From the cell containing the given text, extract its center point as (x, y) coordinate. 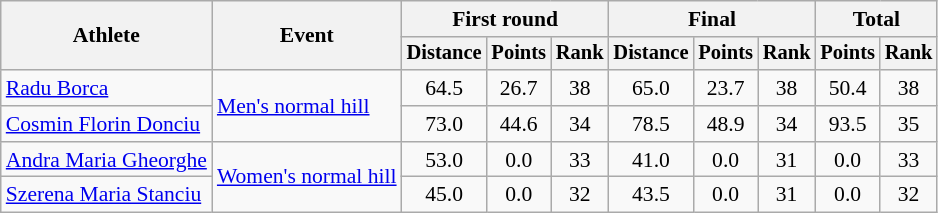
23.7 (725, 88)
Men's normal hill (307, 106)
50.4 (847, 88)
44.6 (519, 124)
64.5 (444, 88)
53.0 (444, 160)
35 (909, 124)
Total (876, 19)
73.0 (444, 124)
Athlete (106, 36)
43.5 (652, 195)
Andra Maria Gheorghe (106, 160)
Final (712, 19)
65.0 (652, 88)
Event (307, 36)
Women's normal hill (307, 178)
Radu Borca (106, 88)
First round (506, 19)
Szerena Maria Stanciu (106, 195)
78.5 (652, 124)
93.5 (847, 124)
41.0 (652, 160)
48.9 (725, 124)
45.0 (444, 195)
Cosmin Florin Donciu (106, 124)
26.7 (519, 88)
